Identify which cell holds the provided text, then report its (X, Y) central coordinate. 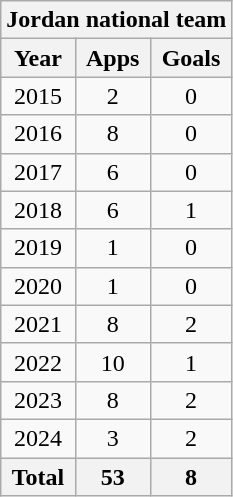
2022 (38, 362)
2024 (38, 438)
10 (112, 362)
Total (38, 477)
2023 (38, 400)
2020 (38, 286)
2021 (38, 324)
Jordan national team (116, 20)
Year (38, 58)
2017 (38, 172)
Apps (112, 58)
3 (112, 438)
2018 (38, 210)
2015 (38, 96)
53 (112, 477)
2019 (38, 248)
Goals (191, 58)
2016 (38, 134)
